Return [X, Y] of the center of cell containing provided text 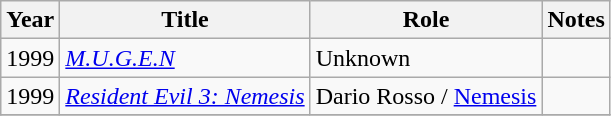
Year [30, 20]
Unknown [426, 58]
Title [185, 20]
Role [426, 20]
Resident Evil 3: Nemesis [185, 96]
M.U.G.E.N [185, 58]
Dario Rosso / Nemesis [426, 96]
Notes [576, 20]
